Detect which cell encompasses the target text, then output its (X, Y) center coordinate. 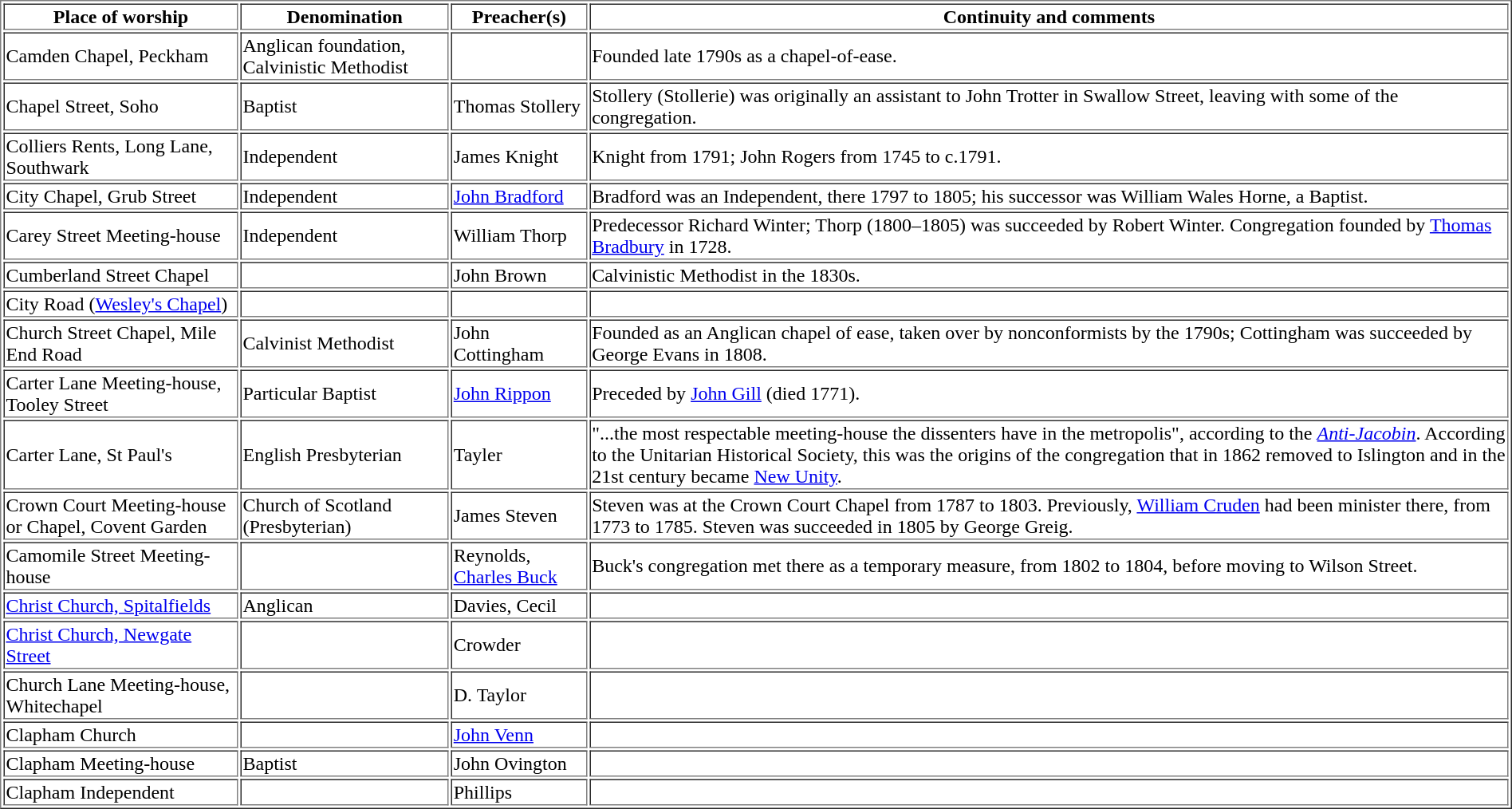
Clapham Independent (120, 791)
Clapham Meeting-house (120, 763)
Tayler (519, 455)
John Venn (519, 734)
Buck's congregation met there as a temporary measure, from 1802 to 1804, before moving to Wilson Street. (1049, 566)
Anglican (345, 605)
John Bradford (519, 196)
Thomas Stollery (519, 107)
Church of Scotland (Presbyterian) (345, 515)
John Cottingham (519, 343)
Carey Street Meeting-house (120, 236)
Founded late 1790s as a chapel-of-ease. (1049, 56)
City Road (Wesley's Chapel) (120, 303)
D. Taylor (519, 696)
Crowder (519, 645)
Reynolds, Charles Buck (519, 566)
Calvinist Methodist (345, 343)
Preceded by John Gill (died 1771). (1049, 394)
Continuity and comments (1049, 16)
James Knight (519, 156)
Founded as an Anglican chapel of ease, taken over by nonconformists by the 1790s; Cottingham was succeeded by George Evans in 1808. (1049, 343)
Phillips (519, 791)
John Rippon (519, 394)
William Thorp (519, 236)
Calvinistic Methodist in the 1830s. (1049, 274)
Stollery (Stollerie) was originally an assistant to John Trotter in Swallow Street, leaving with some of the congregation. (1049, 107)
John Brown (519, 274)
Chapel Street, Soho (120, 107)
Preacher(s) (519, 16)
Cumberland Street Chapel (120, 274)
Davies, Cecil (519, 605)
Colliers Rents, Long Lane, Southwark (120, 156)
James Steven (519, 515)
Camomile Street Meeting-house (120, 566)
Crown Court Meeting-house or Chapel, Covent Garden (120, 515)
Carter Lane Meeting-house, Tooley Street (120, 394)
Christ Church, Spitalfields (120, 605)
Knight from 1791; John Rogers from 1745 to c.1791. (1049, 156)
Church Street Chapel, Mile End Road (120, 343)
City Chapel, Grub Street (120, 196)
Carter Lane, St Paul's (120, 455)
John Ovington (519, 763)
Bradford was an Independent, there 1797 to 1805; his successor was William Wales Horne, a Baptist. (1049, 196)
Church Lane Meeting-house, Whitechapel (120, 696)
Camden Chapel, Peckham (120, 56)
Predecessor Richard Winter; Thorp (1800–1805) was succeeded by Robert Winter. Congregation founded by Thomas Bradbury in 1728. (1049, 236)
English Presbyterian (345, 455)
Denomination (345, 16)
Anglican foundation, Calvinistic Methodist (345, 56)
Particular Baptist (345, 394)
Clapham Church (120, 734)
Christ Church, Newgate Street (120, 645)
Place of worship (120, 16)
